Return [X, Y] of the center of cell containing provided text 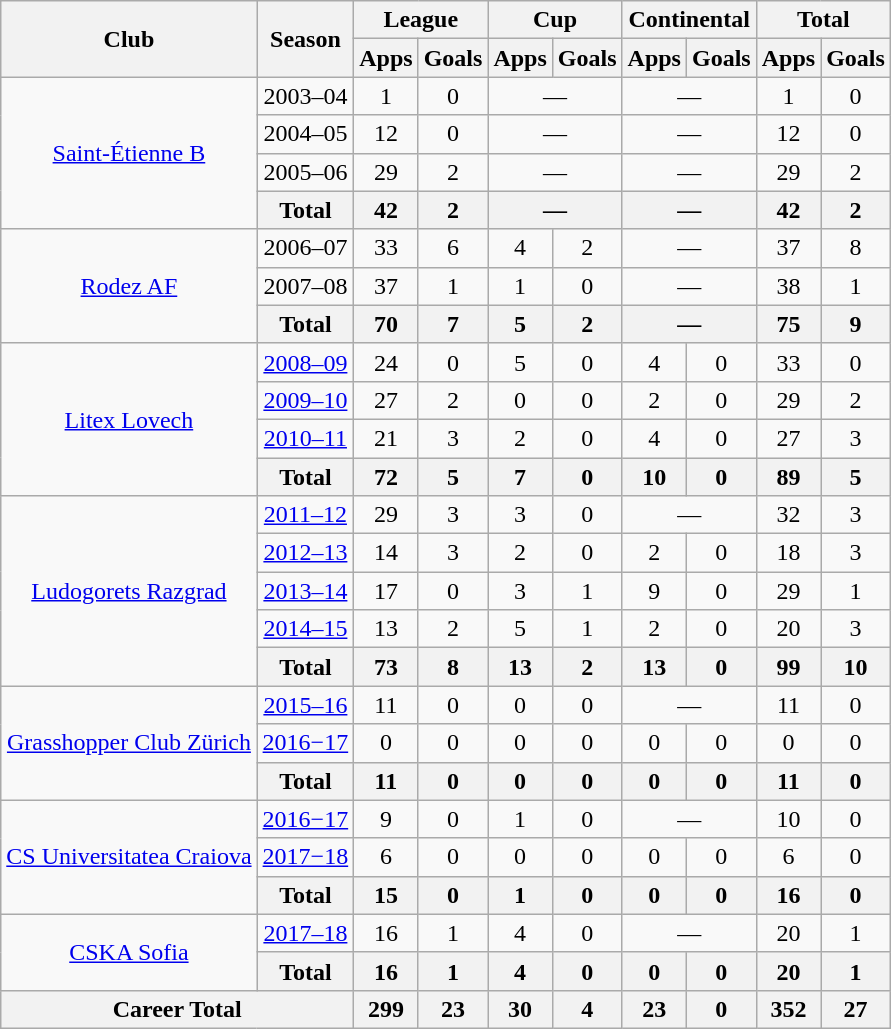
Club [129, 39]
Season [306, 39]
72 [386, 477]
Cup [555, 20]
24 [386, 362]
Career Total [178, 1009]
18 [788, 553]
2005–06 [306, 172]
2010–11 [306, 438]
2014–15 [306, 629]
14 [386, 553]
Litex Lovech [129, 419]
CS Universitatea Craiova [129, 857]
17 [386, 591]
352 [788, 1009]
Continental [689, 20]
15 [386, 895]
2012–13 [306, 553]
2008–09 [306, 362]
75 [788, 324]
2013–14 [306, 591]
2006–07 [306, 248]
Ludogorets Razgrad [129, 591]
2003–04 [306, 96]
Grasshopper Club Zürich [129, 743]
89 [788, 477]
2017–18 [306, 933]
32 [788, 515]
21 [386, 438]
League [421, 20]
38 [788, 286]
299 [386, 1009]
73 [386, 667]
2017−18 [306, 857]
2007–08 [306, 286]
2011–12 [306, 515]
Rodez AF [129, 286]
2004–05 [306, 134]
Saint-Étienne B [129, 153]
99 [788, 667]
70 [386, 324]
30 [520, 1009]
2009–10 [306, 400]
2015–16 [306, 705]
CSKA Sofia [129, 952]
